Return (x, y) of the center of cell containing provided text 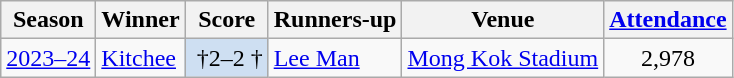
Score (226, 20)
2,978 (668, 58)
Venue (503, 20)
Season (48, 20)
Runners-up (335, 20)
Attendance (668, 20)
†2–2 † (226, 58)
Mong Kok Stadium (503, 58)
Lee Man (335, 58)
2023–24 (48, 58)
Winner (140, 20)
Kitchee (140, 58)
